From the cell containing the given text, extract its center point as [x, y] coordinate. 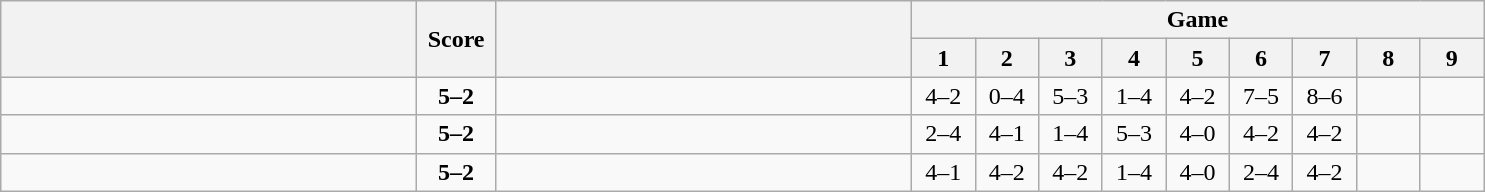
0–4 [1007, 96]
8 [1388, 58]
3 [1071, 58]
7 [1325, 58]
4 [1134, 58]
Game [1197, 20]
1 [943, 58]
9 [1452, 58]
7–5 [1261, 96]
5 [1198, 58]
2 [1007, 58]
Score [456, 39]
6 [1261, 58]
8–6 [1325, 96]
